Detect which cell encompasses the target text, then output its [X, Y] center coordinate. 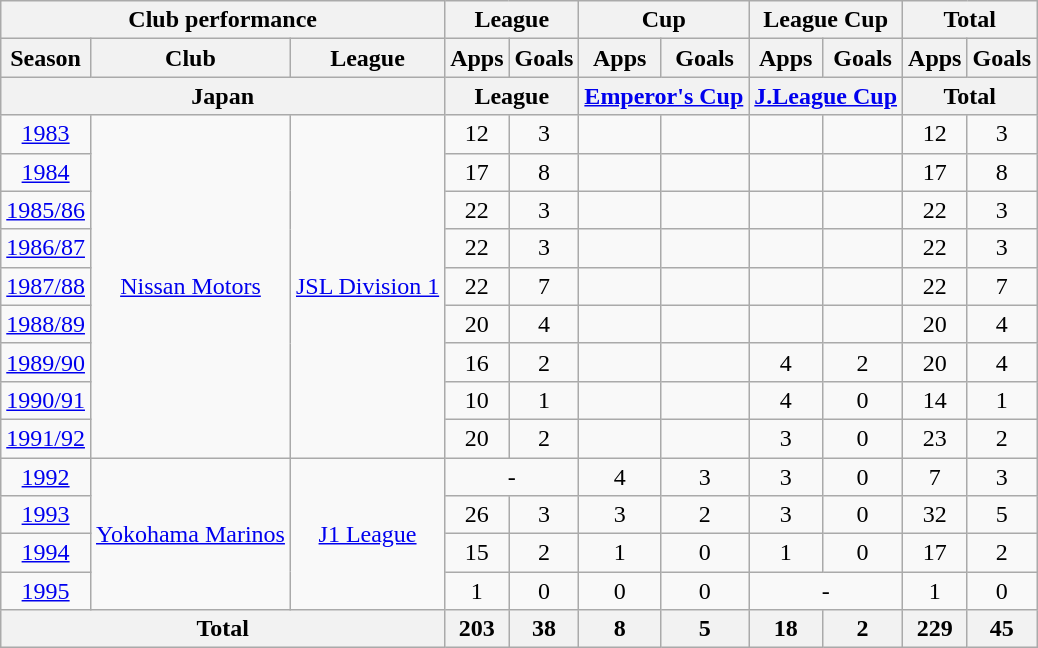
1983 [46, 134]
Club performance [223, 20]
15 [477, 553]
32 [935, 515]
1986/87 [46, 248]
Club [190, 58]
1992 [46, 477]
Season [46, 58]
Yokohama Marinos [190, 534]
1987/88 [46, 286]
23 [935, 438]
38 [544, 629]
14 [935, 400]
J1 League [367, 534]
18 [786, 629]
JSL Division 1 [367, 286]
1989/90 [46, 362]
1993 [46, 515]
203 [477, 629]
Nissan Motors [190, 286]
1991/92 [46, 438]
1984 [46, 172]
26 [477, 515]
Emperor's Cup [664, 96]
Cup [664, 20]
229 [935, 629]
League Cup [826, 20]
1985/86 [46, 210]
45 [1002, 629]
Japan [223, 96]
1994 [46, 553]
1990/91 [46, 400]
J.League Cup [826, 96]
16 [477, 362]
1995 [46, 591]
10 [477, 400]
1988/89 [46, 324]
